Scan for the cell matching the given text and deliver its [x, y] coordinate at center. 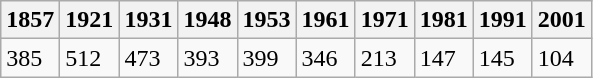
2001 [562, 20]
512 [90, 58]
104 [562, 58]
145 [502, 58]
1953 [266, 20]
1961 [326, 20]
1857 [30, 20]
213 [384, 58]
385 [30, 58]
346 [326, 58]
1948 [208, 20]
1981 [444, 20]
1991 [502, 20]
1971 [384, 20]
473 [148, 58]
399 [266, 58]
1931 [148, 20]
393 [208, 58]
147 [444, 58]
1921 [90, 20]
